Find where the given text appears and provide that cell's center as [x, y] coordinate. 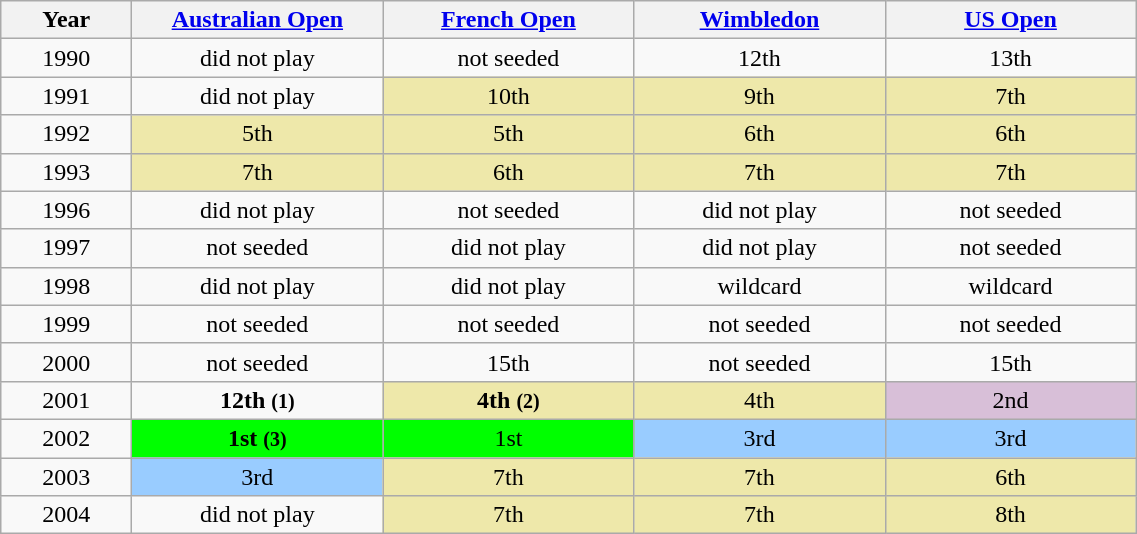
Australian Open [258, 20]
12th [760, 58]
1st [508, 438]
Year [66, 20]
2001 [66, 400]
8th [1010, 515]
4th [760, 400]
1st (3) [258, 438]
2000 [66, 362]
2002 [66, 438]
Wimbledon [760, 20]
1996 [66, 210]
US Open [1010, 20]
1991 [66, 96]
12th (1) [258, 400]
2004 [66, 515]
1997 [66, 248]
French Open [508, 20]
1998 [66, 286]
4th (2) [508, 400]
2003 [66, 477]
1999 [66, 324]
10th [508, 96]
2nd [1010, 400]
1992 [66, 134]
13th [1010, 58]
1993 [66, 172]
1990 [66, 58]
9th [760, 96]
